Determine the [X, Y] coordinate at the center of the cell enclosing the given text.  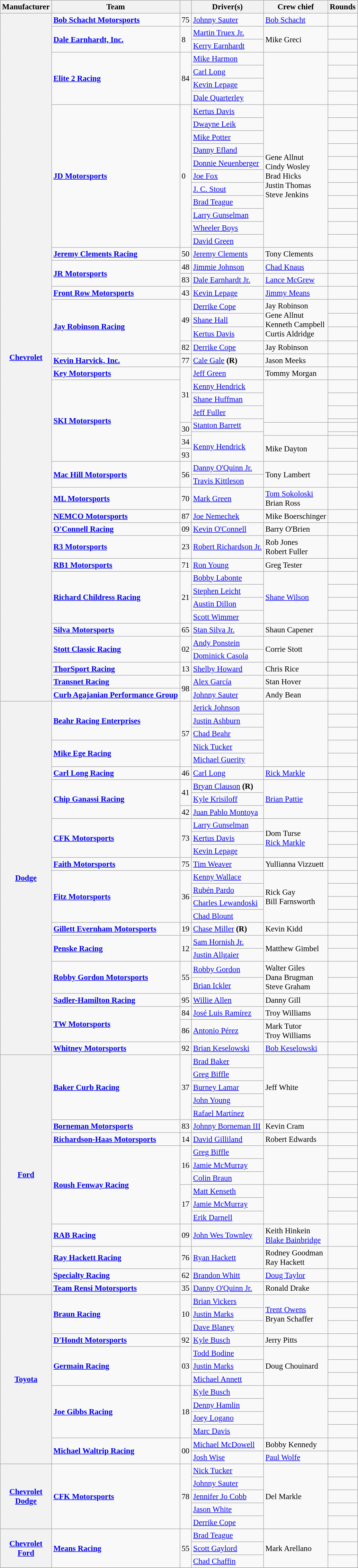
Wheeler Boys [227, 228]
Stephen Leicht [227, 591]
John Wes Townley [227, 1235]
Michael Annett [227, 1379]
43 [186, 293]
76 [186, 1257]
Mark Green [227, 498]
David Green [227, 241]
19 [186, 929]
Faith Motorsports [116, 864]
Alex García [227, 682]
Austin Dillon [227, 604]
86 [186, 1031]
Jay Robinson Gene Allnut Kenneth Campbell Curtis Aldridge [296, 321]
8 [186, 39]
Mike Boerschinger [296, 516]
71 [186, 565]
Kevin Harvick, Inc. [116, 360]
Jay Robinson Racing [116, 327]
Jay Robinson [296, 347]
Troy Williams [296, 1013]
Johnny Borneman III [227, 1126]
Bobby Labonte [227, 578]
Charles Lewandoski [227, 903]
José Luis Ramírez [227, 1013]
Brian Pattie [296, 799]
Transnet Racing [116, 682]
J. C. Stout [227, 189]
Rafael Martínez [227, 1113]
Shane Wilson [296, 597]
30 [186, 429]
Yullianna Vizzuett [296, 864]
Michael Guerity [227, 760]
Baker Curb Racing [116, 1087]
Dwayne Leik [227, 124]
14 [186, 1139]
Stott Classic Racing [116, 649]
NEMCO Motorsports [116, 516]
Matthew Gimbel [296, 948]
Jeff White [296, 1087]
Rounds [343, 7]
Tony Clements [296, 254]
Denny Hamlin [227, 1405]
Michael Waltrip Racing [116, 1451]
Martin Truex Jr. [227, 33]
ML Motorsports [116, 498]
82 [186, 347]
Rick Markle [296, 773]
Todd Bodine [227, 1353]
Bob Schacht Motorsports [116, 20]
Specialty Racing [116, 1275]
SKI Motorsports [116, 421]
23 [186, 547]
Brian Keselowski [227, 1048]
37 [186, 1087]
Stan Hover [296, 682]
Germain Racing [116, 1367]
70 [186, 498]
Joey Logano [227, 1418]
Jerick Johnson [227, 708]
Michael McDowell [227, 1444]
Gillett Evernham Motorsports [116, 929]
Ron Young [227, 565]
Tony Lambert [296, 474]
D'Hondt Motorsports [116, 1340]
13 [186, 669]
Joe Nemechek [227, 516]
10 [186, 1314]
ChevroletFord [26, 1549]
95 [186, 1000]
Ford [26, 1175]
Shaun Capener [296, 630]
Kevin Cram [296, 1126]
Ronald Drake [296, 1288]
Crew chief [296, 7]
Gene Allnut Cindy Wosley Brad Hicks Justin Thomas Steve Jenkins [296, 176]
Dale Earnhardt Jr. [227, 280]
Tom Sokoloski Brian Ross [296, 498]
RAB Racing [116, 1235]
Richard Childress Racing [116, 597]
Mike Potter [227, 137]
ChevroletDodge [26, 1496]
Richardson-Haas Motorsports [116, 1139]
48 [186, 267]
Jeremy Clements [227, 254]
Willie Allen [227, 1000]
David Gilliland [227, 1139]
Matt Kenseth [227, 1191]
Whitney Motorsports [116, 1048]
Bobby Kennedy [296, 1444]
Jeff Green [227, 373]
Bob Schacht [296, 20]
R3 Motorsports [116, 547]
Chris Rice [296, 669]
Chip Ganassi Racing [116, 799]
Barry O'Brien [296, 529]
Andy Ponstein [227, 643]
Ray Hackett Racing [116, 1257]
Shelby Howard [227, 669]
77 [186, 360]
Antonio Pérez [227, 1031]
41 [186, 793]
Tommy Morgan [296, 373]
Chevrolet [26, 358]
Jeremy Clements Racing [116, 254]
Del Markle [296, 1496]
16 [186, 1165]
Jason White [227, 1510]
Brian Ickler [227, 985]
Erik Darnell [227, 1217]
50 [186, 254]
Donnie Neuenberger [227, 163]
Chad Beahr [227, 734]
Paul Wolfe [296, 1457]
Carl Long Racing [116, 773]
98 [186, 688]
Bob Keselowski [296, 1048]
Mike Greci [296, 39]
Beahr Racing Enterprises [116, 721]
Justin Ashburn [227, 721]
Dale Quarterley [227, 98]
Driver(s) [227, 7]
Curb Agajanian Performance Group [116, 695]
Walter Giles Dana Brugman Steve Graham [296, 977]
Rick Gay Bill Farnsworth [296, 896]
57 [186, 734]
62 [186, 1275]
35 [186, 1288]
Justin Allgaier [227, 955]
TW Motorsports [116, 1024]
42 [186, 812]
Dave Blaney [227, 1327]
Dodge [26, 878]
Marc Davis [227, 1431]
Fitz Motorsports [116, 896]
John Young [227, 1100]
Chad Chaffin [227, 1561]
Brandon Whitt [227, 1275]
Danny Gill [296, 1000]
Jason Meeks [296, 360]
Jimmy Means [296, 293]
Stan Silva Jr. [227, 630]
Joe Fox [227, 176]
Sam Hornish Jr. [227, 942]
Kenny Wallace [227, 877]
Cale Gale (R) [227, 360]
Colin Braun [227, 1178]
12 [186, 948]
03 [186, 1367]
Dominick Casola [227, 656]
Mark Tutor Troy Williams [296, 1031]
93 [186, 455]
Elite 2 Racing [116, 78]
Chad Knaus [296, 267]
Roush Fenway Racing [116, 1185]
Jennifer Jo Cobb [227, 1496]
0 [186, 176]
17 [186, 1205]
Shane Huffman [227, 399]
Manufacturer [26, 7]
46 [186, 773]
JR Motorsports [116, 273]
Mike Ege Racing [116, 753]
O'Connell Racing [116, 529]
Mac Hill Motorsports [116, 474]
73 [186, 838]
Sadler-Hamilton Racing [116, 1000]
78 [186, 1496]
Dom Turse Rick Markle [296, 838]
Mike Harmon [227, 59]
Juan Pablo Montoya [227, 812]
Key Motorsports [116, 373]
02 [186, 649]
Trent Owens Bryan Schaffer [296, 1314]
Kerry Earnhardt [227, 46]
Robby Gordon [227, 970]
Kyle Krisiloff [227, 799]
00 [186, 1451]
Borneman Motorsports [116, 1126]
Kevin O'Connell [227, 529]
Burney Lamar [227, 1087]
Danny Efland [227, 150]
Dale Earnhardt, Inc. [116, 39]
Shane Hall [227, 320]
34 [186, 442]
36 [186, 896]
Doug Chouinard [296, 1367]
JD Motorsports [116, 176]
Robert Edwards [296, 1139]
Greg Tester [296, 565]
Travis Kittleson [227, 481]
Jeff Fuller [227, 412]
Team Rensi Motorsports [116, 1288]
Rob Jones Robert Fuller [296, 547]
Lance McGrew [296, 280]
Chad Blount [227, 916]
Andy Bean [296, 695]
Brad Baker [227, 1061]
21 [186, 597]
Braun Racing [116, 1314]
Scott Wimmer [227, 617]
87 [186, 516]
Keith Hinkein Blake Bainbridge [296, 1235]
Joe Gibbs Racing [116, 1412]
18 [186, 1412]
Bryan Clauson (R) [227, 786]
65 [186, 630]
ThorSport Racing [116, 669]
Rubén Pardo [227, 890]
Robert Richardson Jr. [227, 547]
Penske Racing [116, 948]
Jerry Pitts [296, 1340]
Chase Miller (R) [227, 929]
Means Racing [116, 1549]
Jimmie Johnson [227, 267]
Mike Dayton [296, 449]
Rodney Goodman Ray Hackett [296, 1257]
56 [186, 474]
Front Row Motorsports [116, 293]
49 [186, 321]
Toyota [26, 1379]
Stanton Barrett [227, 425]
Brian Vickers [227, 1301]
Kevin Kidd [296, 929]
31 [186, 395]
Silva Motorsports [116, 630]
Josh Wise [227, 1457]
Robby Gordon Motorsports [116, 977]
Corrie Stott [296, 649]
Ryan Hackett [227, 1257]
Mark Arellano [296, 1549]
Scott Gaylord [227, 1548]
Team [116, 7]
Doug Taylor [296, 1275]
RB1 Motorsports [116, 565]
Tim Weaver [227, 864]
